Provide the (X, Y) coordinate of the cell's center where the given text is located.  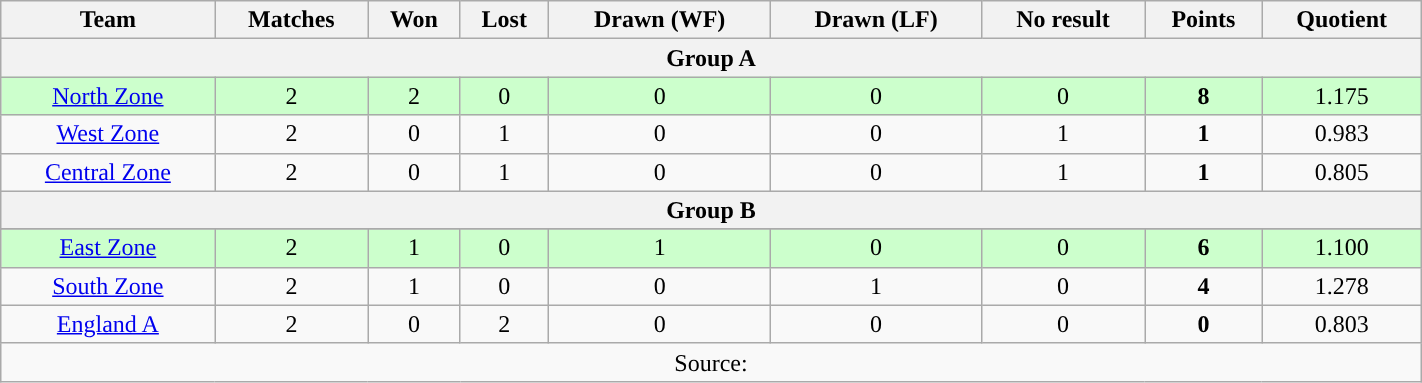
North Zone (108, 96)
Points (1204, 20)
Team (108, 20)
South Zone (108, 286)
England A (108, 324)
Group A (711, 58)
0.805 (1342, 172)
1.100 (1342, 248)
1.278 (1342, 286)
8 (1204, 96)
West Zone (108, 134)
No result (1063, 20)
Drawn (LF) (876, 20)
Won (414, 20)
Quotient (1342, 20)
0.983 (1342, 134)
Group B (711, 210)
6 (1204, 248)
Matches (292, 20)
East Zone (108, 248)
Lost (504, 20)
0.803 (1342, 324)
4 (1204, 286)
Central Zone (108, 172)
Drawn (WF) (660, 20)
Source: (711, 362)
1.175 (1342, 96)
